Locate the cell with the specified text and output its [x, y] center coordinate. 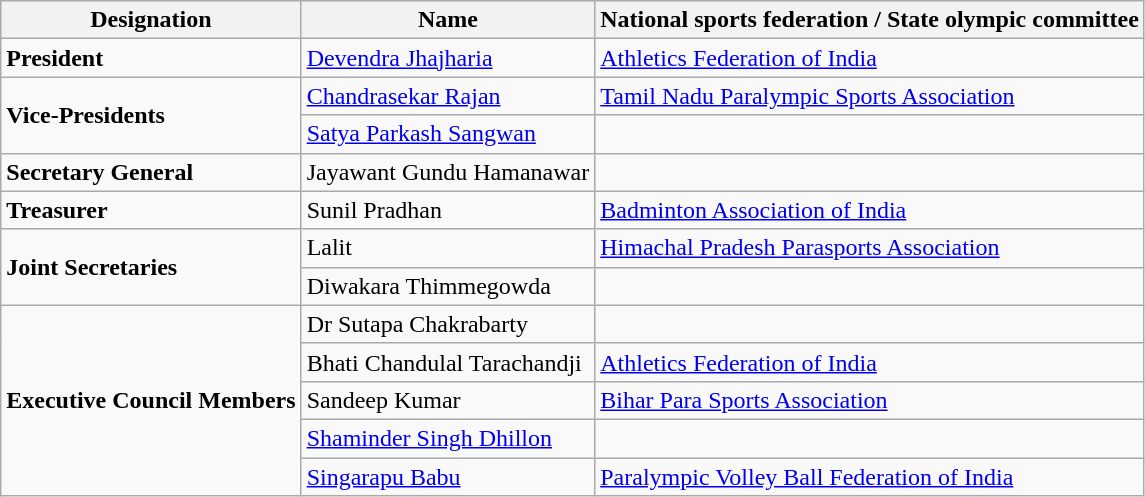
Diwakara Thimmegowda [448, 286]
Name [448, 20]
Shaminder Singh Dhillon [448, 438]
Designation [151, 20]
Executive Council Members [151, 400]
Treasurer [151, 210]
Paralympic Volley Ball Federation of India [870, 477]
Bihar Para Sports Association [870, 400]
National sports federation / State olympic committee [870, 20]
Tamil Nadu Paralympic Sports Association [870, 96]
Lalit [448, 248]
Sunil Pradhan [448, 210]
Vice-Presidents [151, 115]
Jayawant Gundu Hamanawar [448, 172]
Secretary General [151, 172]
Bhati Chandulal Tarachandji [448, 362]
Singarapu Babu [448, 477]
President [151, 58]
Chandrasekar Rajan [448, 96]
Himachal Pradesh Parasports Association [870, 248]
Sandeep Kumar [448, 400]
Joint Secretaries [151, 267]
Badminton Association of India [870, 210]
Satya Parkash Sangwan [448, 134]
Devendra Jhajharia [448, 58]
Dr Sutapa Chakrabarty [448, 324]
